Pinpoint the cell where the given text exists, returning its [x, y] midpoint coordinate. 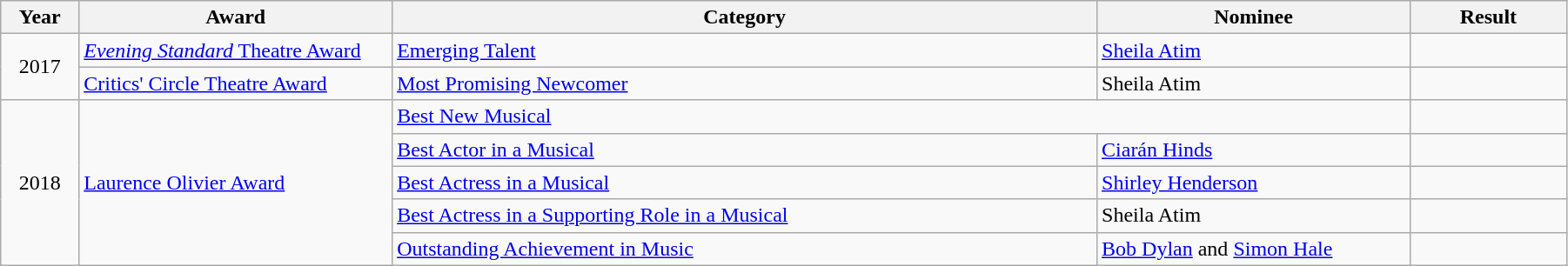
Best Actress in a Supporting Role in a Musical [745, 216]
2017 [40, 67]
2018 [40, 183]
Most Promising Newcomer [745, 83]
Critics' Circle Theatre Award [236, 83]
Ciarán Hinds [1254, 150]
Award [236, 17]
Laurence Olivier Award [236, 183]
Best Actor in a Musical [745, 150]
Evening Standard Theatre Award [236, 50]
Shirley Henderson [1254, 183]
Result [1488, 17]
Outstanding Achievement in Music [745, 249]
Bob Dylan and Simon Hale [1254, 249]
Category [745, 17]
Nominee [1254, 17]
Emerging Talent [745, 50]
Best Actress in a Musical [745, 183]
Year [40, 17]
Best New Musical [901, 116]
